Pinpoint the cell where the given text exists, returning its [x, y] midpoint coordinate. 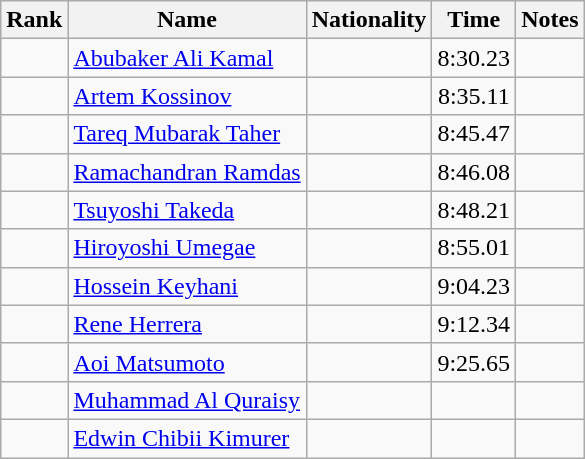
Rene Herrera [187, 324]
Rank [34, 20]
9:04.23 [474, 286]
Muhammad Al Quraisy [187, 400]
Aoi Matsumoto [187, 362]
Notes [550, 20]
8:46.08 [474, 172]
8:55.01 [474, 248]
9:25.65 [474, 362]
Abubaker Ali Kamal [187, 58]
8:48.21 [474, 210]
Artem Kossinov [187, 96]
9:12.34 [474, 324]
Tareq Mubarak Taher [187, 134]
Nationality [369, 20]
Tsuyoshi Takeda [187, 210]
8:45.47 [474, 134]
Hossein Keyhani [187, 286]
Time [474, 20]
Ramachandran Ramdas [187, 172]
Name [187, 20]
Hiroyoshi Umegae [187, 248]
Edwin Chibii Kimurer [187, 438]
8:30.23 [474, 58]
8:35.11 [474, 96]
